Determine the [X, Y] coordinate at the center of the cell enclosing the given text.  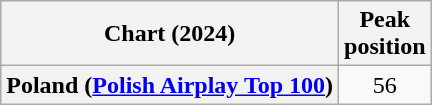
Chart (2024) [170, 34]
Peakposition [385, 34]
56 [385, 85]
Poland (Polish Airplay Top 100) [170, 85]
